Extract the [x, y] coordinate from the center of the cell holding the provided text.  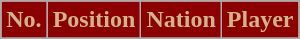
Nation [181, 20]
Position [94, 20]
No. [24, 20]
Player [260, 20]
